Return the [x, y] coordinate for the center point of the cell that contains the specified text.  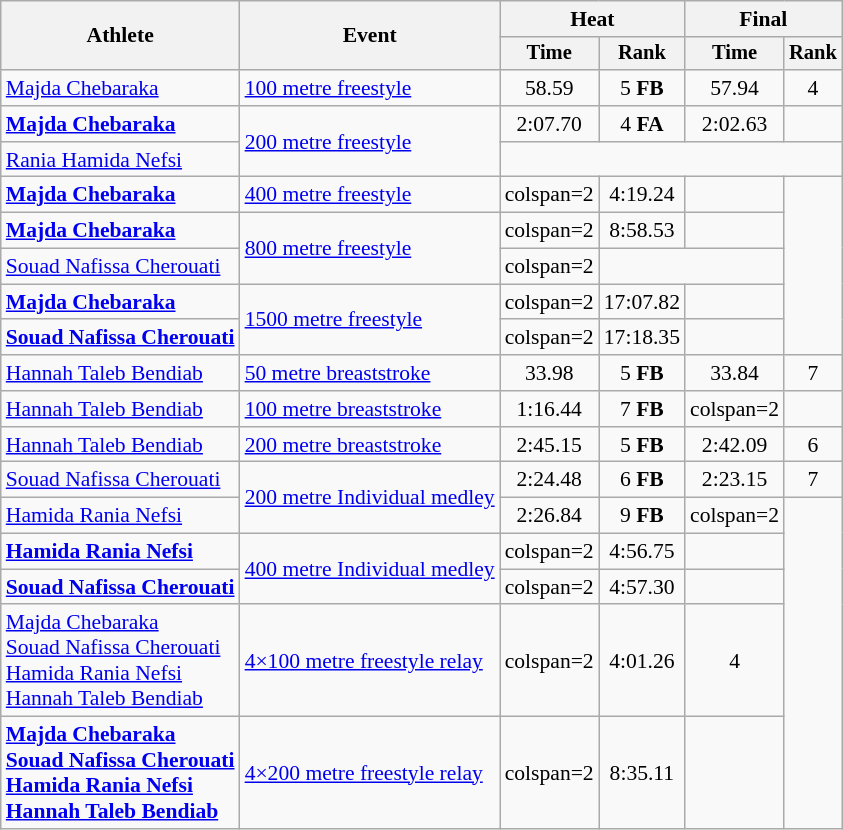
200 metre breaststroke [370, 445]
4:01.26 [642, 661]
58.59 [550, 88]
100 metre breaststroke [370, 409]
4:57.30 [642, 587]
200 metre Individual medley [370, 498]
Athlete [120, 36]
4 FA [642, 124]
57.94 [734, 88]
2:02.63 [734, 124]
200 metre freestyle [370, 142]
6 [813, 445]
4:56.75 [642, 552]
2:07.70 [550, 124]
2:42.09 [734, 445]
Rania Hamida Nefsi [120, 160]
2:24.48 [550, 480]
50 metre breaststroke [370, 373]
4×200 metre freestyle relay [370, 773]
2:23.15 [734, 480]
400 metre freestyle [370, 195]
Event [370, 36]
7 FB [642, 409]
2:26.84 [550, 516]
17:18.35 [642, 338]
400 metre Individual medley [370, 570]
4:19.24 [642, 195]
1500 metre freestyle [370, 320]
Final [764, 19]
17:07.82 [642, 302]
1:16.44 [550, 409]
9 FB [642, 516]
8:35.11 [642, 773]
2:45.15 [550, 445]
8:58.53 [642, 231]
6 FB [642, 480]
100 metre freestyle [370, 88]
4×100 metre freestyle relay [370, 661]
33.84 [734, 373]
800 metre freestyle [370, 248]
Heat [592, 19]
33.98 [550, 373]
